Determine the [X, Y] coordinate at the center of the cell enclosing the given text.  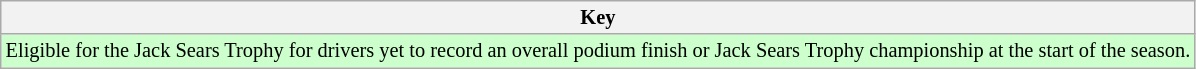
Eligible for the Jack Sears Trophy for drivers yet to record an overall podium finish or Jack Sears Trophy championship at the start of the season. [598, 51]
Key [598, 17]
